For the text-containing cell, return its midpoint in (x, y) coordinate format. 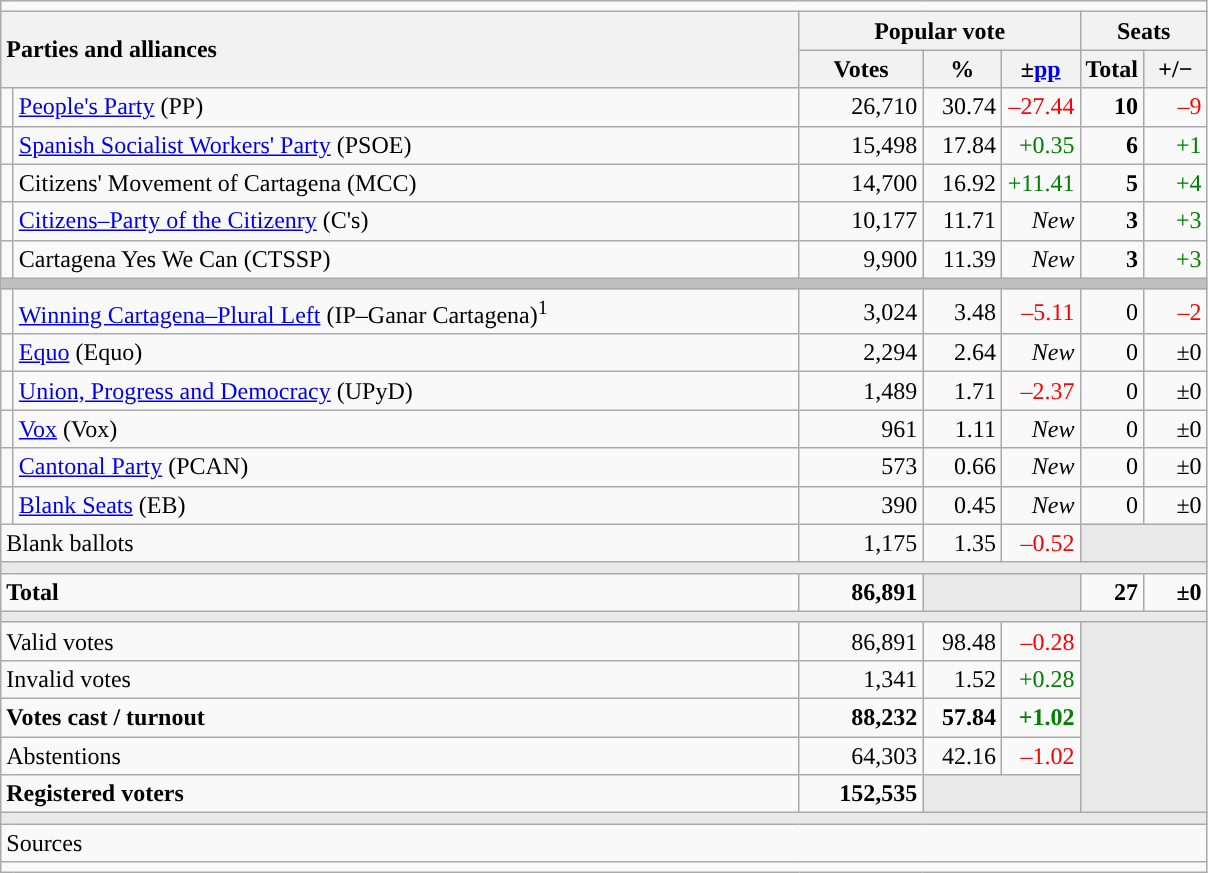
Union, Progress and Democracy (UPyD) (406, 391)
Votes cast / turnout (400, 718)
Blank ballots (400, 543)
Cartagena Yes We Can (CTSSP) (406, 259)
98.48 (962, 641)
Invalid votes (400, 679)
26,710 (861, 107)
+1 (1176, 145)
–0.52 (1040, 543)
11.71 (962, 221)
390 (861, 505)
±pp (1040, 69)
Abstentions (400, 756)
573 (861, 467)
+1.02 (1040, 718)
14,700 (861, 183)
+/− (1176, 69)
2.64 (962, 353)
1.71 (962, 391)
1.35 (962, 543)
Citizens' Movement of Cartagena (MCC) (406, 183)
17.84 (962, 145)
42.16 (962, 756)
1.52 (962, 679)
961 (861, 429)
10 (1112, 107)
3.48 (962, 312)
11.39 (962, 259)
Citizens–Party of the Citizenry (C's) (406, 221)
% (962, 69)
Votes (861, 69)
–2.37 (1040, 391)
Blank Seats (EB) (406, 505)
1.11 (962, 429)
27 (1112, 592)
3,024 (861, 312)
1,489 (861, 391)
Valid votes (400, 641)
57.84 (962, 718)
10,177 (861, 221)
Winning Cartagena–Plural Left (IP–Ganar Cartagena)1 (406, 312)
–27.44 (1040, 107)
–0.28 (1040, 641)
16.92 (962, 183)
Seats (1144, 31)
9,900 (861, 259)
Vox (Vox) (406, 429)
0.66 (962, 467)
64,303 (861, 756)
Spanish Socialist Workers' Party (PSOE) (406, 145)
–1.02 (1040, 756)
152,535 (861, 794)
1,341 (861, 679)
Registered voters (400, 794)
5 (1112, 183)
People's Party (PP) (406, 107)
–5.11 (1040, 312)
Parties and alliances (400, 50)
30.74 (962, 107)
+11.41 (1040, 183)
+0.28 (1040, 679)
0.45 (962, 505)
+0.35 (1040, 145)
Equo (Equo) (406, 353)
6 (1112, 145)
1,175 (861, 543)
88,232 (861, 718)
Popular vote (940, 31)
Sources (604, 843)
–2 (1176, 312)
2,294 (861, 353)
15,498 (861, 145)
–9 (1176, 107)
+4 (1176, 183)
Cantonal Party (PCAN) (406, 467)
